Output the [x, y] coordinate of the center of the cell containing the given text.  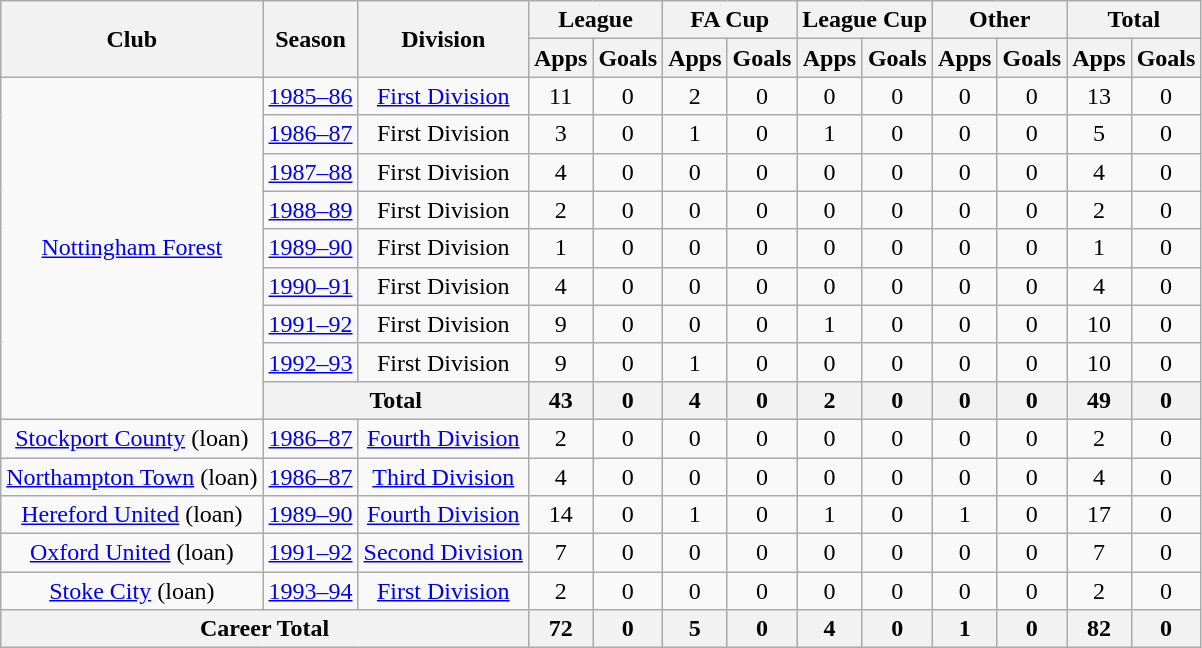
Oxford United (loan) [132, 553]
43 [560, 400]
11 [560, 96]
1993–94 [310, 591]
Other [1000, 20]
17 [1099, 515]
1992–93 [310, 362]
Career Total [265, 629]
3 [560, 134]
1990–91 [310, 286]
82 [1099, 629]
Northampton Town (loan) [132, 477]
League Cup [865, 20]
Club [132, 39]
1985–86 [310, 96]
FA Cup [730, 20]
49 [1099, 400]
Season [310, 39]
1987–88 [310, 172]
1988–89 [310, 210]
Second Division [443, 553]
Hereford United (loan) [132, 515]
League [595, 20]
72 [560, 629]
Division [443, 39]
13 [1099, 96]
Third Division [443, 477]
Nottingham Forest [132, 248]
Stockport County (loan) [132, 438]
Stoke City (loan) [132, 591]
14 [560, 515]
